Provide the (x, y) coordinate of the cell's center where the given text is located.  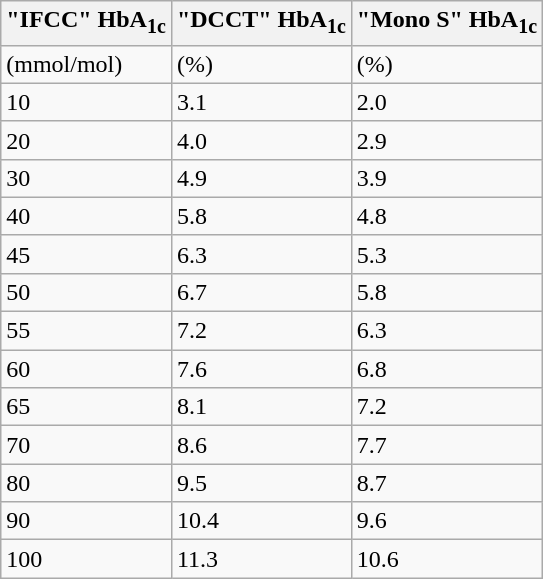
8.1 (261, 407)
60 (86, 369)
7.6 (261, 369)
3.1 (261, 102)
10.6 (446, 559)
3.9 (446, 178)
4.8 (446, 216)
20 (86, 140)
9.6 (446, 521)
10 (86, 102)
30 (86, 178)
50 (86, 292)
7.7 (446, 445)
90 (86, 521)
4.9 (261, 178)
45 (86, 254)
55 (86, 331)
70 (86, 445)
6.7 (261, 292)
40 (86, 216)
9.5 (261, 483)
5.3 (446, 254)
65 (86, 407)
11.3 (261, 559)
"IFCC" HbA1c (86, 23)
(mmol/mol) (86, 64)
2.9 (446, 140)
"Mono S" HbA1c (446, 23)
80 (86, 483)
100 (86, 559)
4.0 (261, 140)
10.4 (261, 521)
6.8 (446, 369)
8.7 (446, 483)
"DCCT" HbA1c (261, 23)
8.6 (261, 445)
2.0 (446, 102)
